Pinpoint the cell where the given text exists, returning its (x, y) midpoint coordinate. 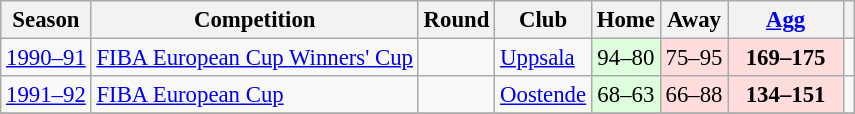
75–95 (694, 58)
Oostende (544, 95)
1991–92 (46, 95)
169–175 (786, 58)
66–88 (694, 95)
FIBA European Cup Winners' Cup (254, 58)
FIBA European Cup (254, 95)
Uppsala (544, 58)
Competition (254, 20)
Away (694, 20)
94–80 (626, 58)
Agg (786, 20)
Season (46, 20)
134–151 (786, 95)
Home (626, 20)
1990–91 (46, 58)
Round (456, 20)
Club (544, 20)
68–63 (626, 95)
